Provide the (X, Y) coordinate of the cell's center where the given text is located.  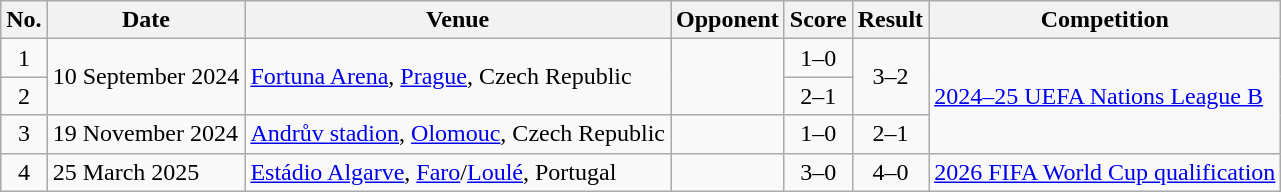
Andrův stadion, Olomouc, Czech Republic (458, 134)
3 (24, 134)
2026 FIFA World Cup qualification (1105, 172)
Result (890, 20)
Venue (458, 20)
19 November 2024 (146, 134)
4 (24, 172)
Estádio Algarve, Faro/Loulé, Portugal (458, 172)
25 March 2025 (146, 172)
10 September 2024 (146, 77)
3–2 (890, 77)
2 (24, 96)
Fortuna Arena, Prague, Czech Republic (458, 77)
Opponent (728, 20)
2024–25 UEFA Nations League B (1105, 96)
1 (24, 58)
4–0 (890, 172)
Date (146, 20)
No. (24, 20)
3–0 (818, 172)
Score (818, 20)
Competition (1105, 20)
